Pinpoint the cell where the given text exists, returning its (x, y) midpoint coordinate. 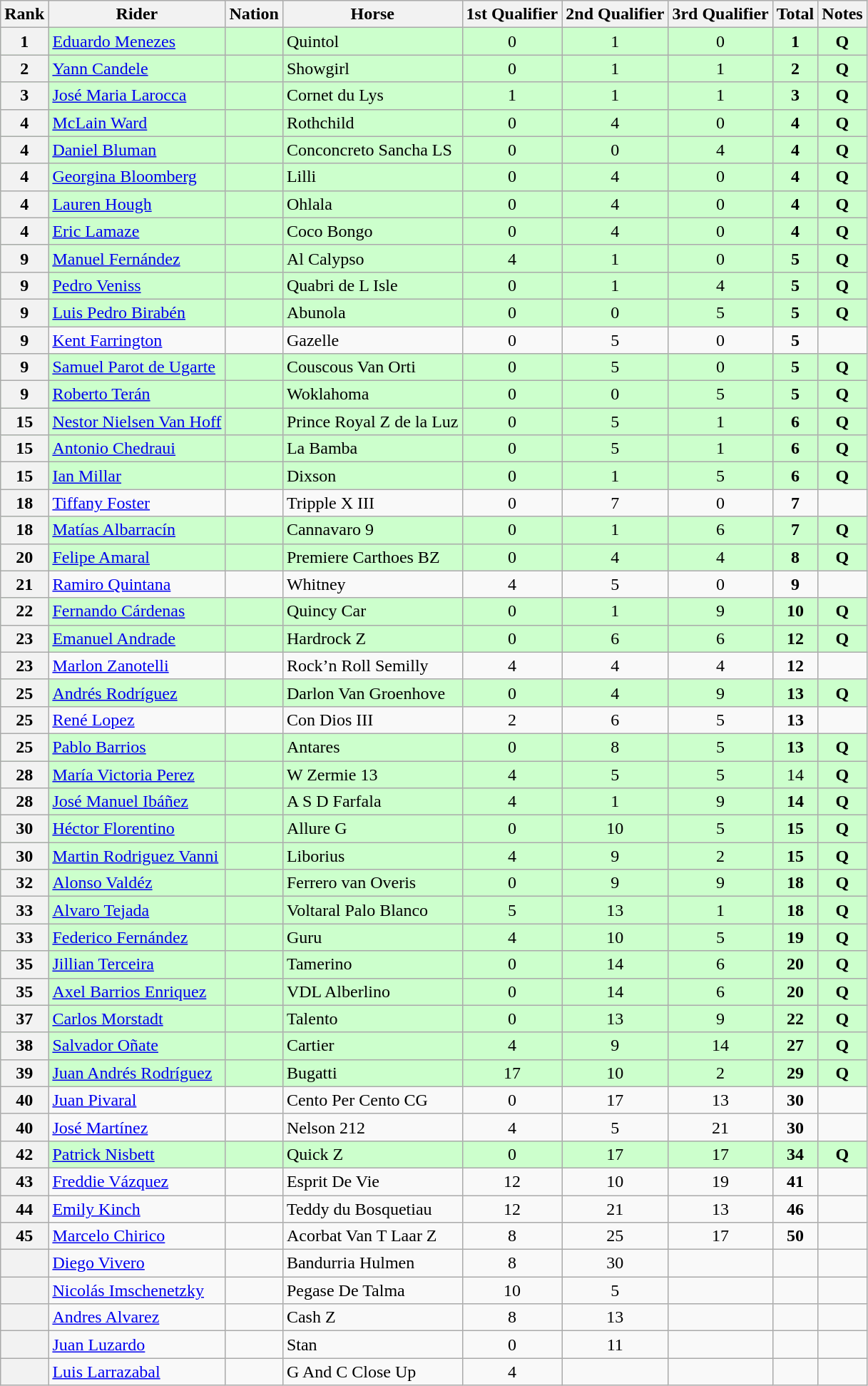
Emanuel Andrade (137, 638)
Quincy Car (372, 611)
Acorbat Van T Laar Z (372, 1236)
Stan (372, 1345)
Pegase De Talma (372, 1290)
Georgina Bloomberg (137, 177)
Marcelo Chirico (137, 1236)
Ferrero van Overis (372, 883)
37 (24, 1019)
Antonio Chedraui (137, 449)
Quintol (372, 41)
Notes (842, 14)
Fernando Cárdenas (137, 611)
Bugatti (372, 1073)
Quick Z (372, 1154)
Salvador Oñate (137, 1046)
G And C Close Up (372, 1372)
McLain Ward (137, 123)
Con Dios III (372, 720)
Nation (254, 14)
Lauren Hough (137, 204)
María Victoria Perez (137, 774)
Total (795, 14)
Emily Kinch (137, 1209)
Prince Royal Z de la Luz (372, 422)
Ohlala (372, 204)
44 (24, 1209)
Matías Albarracín (137, 530)
Nestor Nielsen Van Hoff (137, 422)
Lilli (372, 177)
41 (795, 1181)
Esprit De Vie (372, 1181)
Cartier (372, 1046)
Marlon Zanotelli (137, 666)
42 (24, 1154)
Abunola (372, 312)
Cornet du Lys (372, 96)
Cannavaro 9 (372, 530)
René Lopez (137, 720)
Talento (372, 1019)
Jillian Terceira (137, 964)
Alonso Valdéz (137, 883)
Tripple X III (372, 503)
Daniel Bluman (137, 150)
32 (24, 883)
Héctor Florentino (137, 829)
Patrick Nisbett (137, 1154)
Showgirl (372, 68)
Rock’n Roll Semilly (372, 666)
Teddy du Bosquetiau (372, 1209)
Rank (24, 14)
Samuel Parot de Ugarte (137, 367)
11 (615, 1345)
Cento Per Cento CG (372, 1100)
Andres Alvarez (137, 1318)
Rider (137, 14)
Luis Larrazabal (137, 1372)
Axel Barrios Enriquez (137, 992)
VDL Alberlino (372, 992)
Ian Millar (137, 476)
Quabri de L Isle (372, 285)
29 (795, 1073)
Coco Bongo (372, 231)
Alvaro Tejada (137, 910)
Ramiro Quintana (137, 584)
Luis Pedro Birabén (137, 312)
Rothchild (372, 123)
Juan Pivaral (137, 1100)
Couscous Van Orti (372, 367)
Allure G (372, 829)
Tamerino (372, 964)
José Maria Larocca (137, 96)
Bandurria Hulmen (372, 1263)
39 (24, 1073)
45 (24, 1236)
Conconcreto Sancha LS (372, 150)
1st Qualifier (512, 14)
Federico Fernández (137, 937)
27 (795, 1046)
43 (24, 1181)
Voltaral Palo Blanco (372, 910)
Cash Z (372, 1318)
Horse (372, 14)
Nelson 212 (372, 1127)
Eric Lamaze (137, 231)
W Zermie 13 (372, 774)
34 (795, 1154)
3rd Qualifier (720, 14)
Woklahoma (372, 394)
Andrés Rodríguez (137, 693)
La Bamba (372, 449)
Darlon Van Groenhove (372, 693)
46 (795, 1209)
Whitney (372, 584)
Hardrock Z (372, 638)
Roberto Terán (137, 394)
Pedro Veniss (137, 285)
Pablo Barrios (137, 747)
Guru (372, 937)
Eduardo Menezes (137, 41)
Martin Rodriguez Vanni (137, 856)
Al Calypso (372, 258)
José Martínez (137, 1127)
2nd Qualifier (615, 14)
Kent Farrington (137, 340)
Antares (372, 747)
Carlos Morstadt (137, 1019)
Premiere Carthoes BZ (372, 557)
38 (24, 1046)
Felipe Amaral (137, 557)
50 (795, 1236)
Manuel Fernández (137, 258)
Dixson (372, 476)
Freddie Vázquez (137, 1181)
Yann Candele (137, 68)
José Manuel Ibáñez (137, 802)
Tiffany Foster (137, 503)
Juan Andrés Rodríguez (137, 1073)
Juan Luzardo (137, 1345)
Nicolás Imschenetzky (137, 1290)
Diego Vivero (137, 1263)
Liborius (372, 856)
A S D Farfala (372, 802)
Gazelle (372, 340)
